Identify which cell holds the provided text, then report its [x, y] central coordinate. 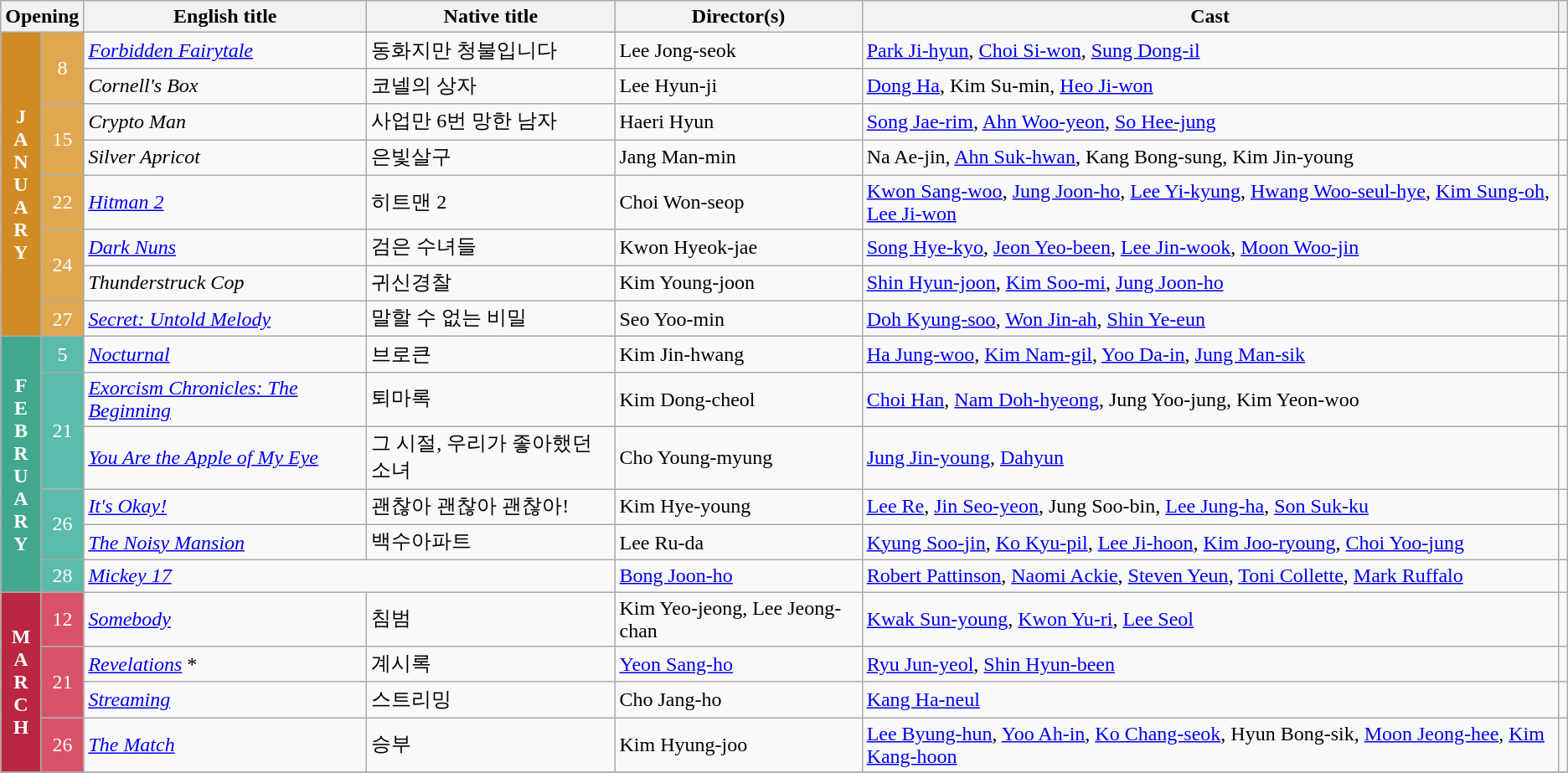
Kim Young-joon [739, 283]
Director(s) [739, 17]
코넬의 상자 [491, 85]
Revelations * [225, 665]
Cornell's Box [225, 85]
Lee Ru-da [739, 543]
Streaming [225, 700]
Song Jae-rim, Ahn Woo-yeon, So Hee-jung [1210, 122]
Doh Kyung-soo, Won Jin-ah, Shin Ye-eun [1210, 318]
은빛살구 [491, 157]
히트맨 2 [491, 203]
Dark Nuns [225, 248]
Kim Yeo-jeong, Lee Jeong-chan [739, 620]
Native title [491, 17]
FEBRUARY [22, 464]
Song Hye-kyo, Jeon Yeo-been, Lee Jin-wook, Moon Woo-jin [1210, 248]
Somebody [225, 620]
Seo Yoo-min [739, 318]
Haeri Hyun [739, 122]
Kim Jin-hwang [739, 355]
Robert Pattinson, Naomi Ackie, Steven Yeun, Toni Collette, Mark Ruffalo [1210, 576]
Lee Hyun-ji [739, 85]
Lee Jong-seok [739, 50]
브로큰 [491, 355]
Shin Hyun-joon, Kim Soo-mi, Jung Joon-ho [1210, 283]
괜찮아 괜찮아 괜찮아! [491, 508]
Cho Young-myung [739, 457]
스트리밍 [491, 700]
Forbidden Fairytale [225, 50]
침범 [491, 620]
검은 수녀들 [491, 248]
Kim Hyung-joo [739, 745]
27 [62, 318]
Cast [1210, 17]
The Noisy Mansion [225, 543]
Kwon Hyeok-jae [739, 248]
English title [225, 17]
승부 [491, 745]
Cho Jang-ho [739, 700]
Bong Joon-ho [739, 576]
Choi Won-seop [739, 203]
Jung Jin-young, Dahyun [1210, 457]
Kyung Soo-jin, Ko Kyu-pil, Lee Ji-hoon, Kim Joo-ryoung, Choi Yoo-jung [1210, 543]
MARCH [22, 682]
8 [62, 69]
5 [62, 355]
동화지만 청불입니다 [491, 50]
Silver Apricot [225, 157]
Hitman 2 [225, 203]
The Match [225, 745]
24 [62, 265]
Mickey 17 [349, 576]
사업만 6번 망한 남자 [491, 122]
Thunderstruck Cop [225, 283]
말할 수 없는 비밀 [491, 318]
Ha Jung-woo, Kim Nam-gil, Yoo Da-in, Jung Man-sik [1210, 355]
You Are the Apple of My Eye [225, 457]
계시록 [491, 665]
Opening [42, 17]
Kwak Sun-young, Kwon Yu-ri, Lee Seol [1210, 620]
그 시절, 우리가 좋아했던 소녀 [491, 457]
Exorcism Chronicles: The Beginning [225, 399]
Kim Dong-cheol [739, 399]
Ryu Jun-yeol, Shin Hyun-been [1210, 665]
퇴마록 [491, 399]
Park Ji-hyun, Choi Si-won, Sung Dong-il [1210, 50]
Jang Man-min [739, 157]
22 [62, 203]
귀신경찰 [491, 283]
Crypto Man [225, 122]
Lee Byung-hun, Yoo Ah-in, Ko Chang-seok, Hyun Bong-sik, Moon Jeong-hee, Kim Kang-hoon [1210, 745]
Secret: Untold Melody [225, 318]
12 [62, 620]
15 [62, 139]
Dong Ha, Kim Su-min, Heo Ji-won [1210, 85]
백수아파트 [491, 543]
28 [62, 576]
Nocturnal [225, 355]
JANUARY [22, 184]
Kang Ha-neul [1210, 700]
Lee Re, Jin Seo-yeon, Jung Soo-bin, Lee Jung-ha, Son Suk-ku [1210, 508]
Na Ae-jin, Ahn Suk-hwan, Kang Bong-sung, Kim Jin-young [1210, 157]
Kwon Sang-woo, Jung Joon-ho, Lee Yi-kyung, Hwang Woo-seul-hye, Kim Sung-oh, Lee Ji-won [1210, 203]
It's Okay! [225, 508]
Kim Hye-young [739, 508]
Choi Han, Nam Doh-hyeong, Jung Yoo-jung, Kim Yeon-woo [1210, 399]
Yeon Sang-ho [739, 665]
